Pinpoint the cell where the given text exists, returning its [x, y] midpoint coordinate. 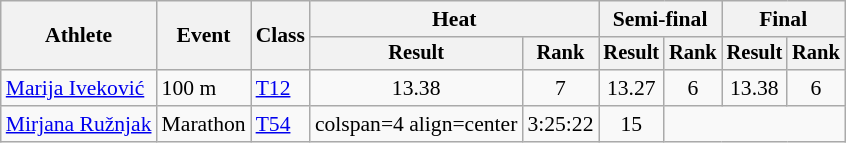
T54 [280, 124]
Heat [454, 19]
13.27 [631, 88]
T12 [280, 88]
100 m [204, 88]
Marija Iveković [79, 88]
Mirjana Ružnjak [79, 124]
Marathon [204, 124]
Class [280, 36]
Event [204, 36]
Final [784, 19]
colspan=4 align=center [416, 124]
Athlete [79, 36]
15 [631, 124]
7 [560, 88]
Semi-final [660, 19]
3:25:22 [560, 124]
